Pinpoint the cell where the given text exists, returning its [x, y] midpoint coordinate. 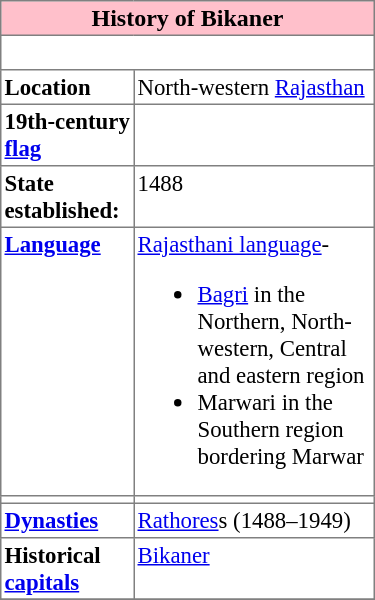
Rajasthani language-Bagri in the Northern, North-western, Central and eastern regionMarwari in the Southern region bordering Marwar [254, 362]
Bikaner [254, 569]
Language [68, 362]
19th-century flag [68, 135]
1488 [254, 197]
Rathoress (1488–1949) [254, 521]
North-western Rajasthan [254, 87]
Dynasties [68, 521]
State established: [68, 197]
Historical capitals [68, 569]
Location [68, 87]
History of Bikaner [188, 18]
